Scan for the cell matching the given text and deliver its (X, Y) coordinate at center. 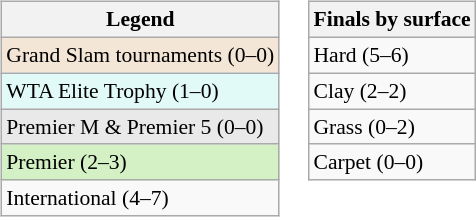
Hard (5–6) (392, 55)
International (4–7) (140, 198)
Premier M & Premier 5 (0–0) (140, 127)
Carpet (0–0) (392, 162)
Grass (0–2) (392, 127)
Finals by surface (392, 20)
Premier (2–3) (140, 162)
Grand Slam tournaments (0–0) (140, 55)
Legend (140, 20)
WTA Elite Trophy (1–0) (140, 91)
Clay (2–2) (392, 91)
